From the cell containing the given text, extract its center point as (x, y) coordinate. 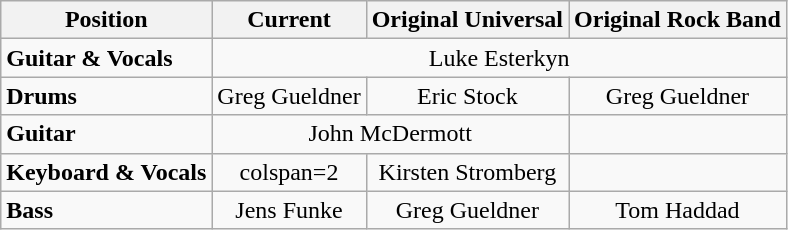
John McDermott (390, 134)
Tom Haddad (678, 210)
Keyboard & Vocals (106, 172)
Eric Stock (467, 96)
Original Rock Band (678, 20)
Kirsten Stromberg (467, 172)
Bass (106, 210)
Drums (106, 96)
Position (106, 20)
Luke Esterkyn (500, 58)
Original Universal (467, 20)
Current (289, 20)
Jens Funke (289, 210)
Guitar (106, 134)
colspan=2 (289, 172)
Guitar & Vocals (106, 58)
